Capture the cell that displays the provided text and extract its (X, Y) central coordinate. 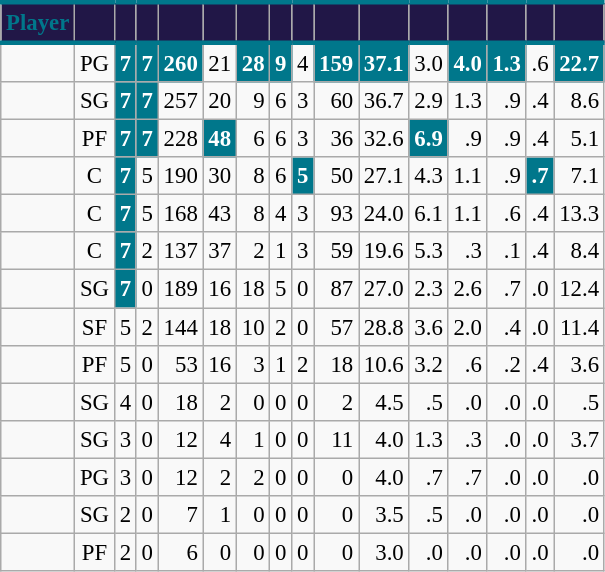
2.3 (428, 289)
8.4 (579, 251)
10.6 (384, 364)
3.5 (384, 515)
144 (180, 327)
5.3 (428, 251)
53 (180, 364)
4.5 (384, 402)
12.4 (579, 289)
Player (38, 22)
43 (220, 214)
24.0 (384, 214)
48 (220, 139)
5.1 (579, 139)
28 (252, 62)
260 (180, 62)
11 (336, 439)
7.1 (579, 176)
36.7 (384, 101)
.1 (506, 251)
37 (220, 251)
37.1 (384, 62)
13.3 (579, 214)
2.9 (428, 101)
137 (180, 251)
10 (252, 327)
SF (95, 327)
168 (180, 214)
2.6 (468, 289)
50 (336, 176)
228 (180, 139)
6.9 (428, 139)
19.6 (384, 251)
21 (220, 62)
257 (180, 101)
30 (220, 176)
93 (336, 214)
2.0 (468, 327)
8.6 (579, 101)
27.0 (384, 289)
.2 (506, 364)
22.7 (579, 62)
36 (336, 139)
60 (336, 101)
32.6 (384, 139)
20 (220, 101)
159 (336, 62)
27.1 (384, 176)
3.2 (428, 364)
28.8 (384, 327)
189 (180, 289)
190 (180, 176)
6.1 (428, 214)
3.7 (579, 439)
11.4 (579, 327)
59 (336, 251)
87 (336, 289)
57 (336, 327)
4.3 (428, 176)
